Capture the cell that displays the provided text and extract its (X, Y) central coordinate. 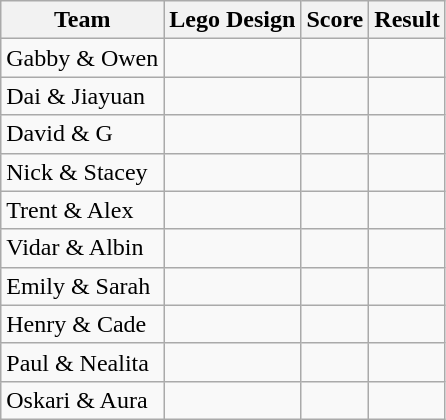
Gabby & Owen (82, 58)
David & G (82, 134)
Team (82, 20)
Score (335, 20)
Trent & Alex (82, 210)
Dai & Jiayuan (82, 96)
Henry & Cade (82, 324)
Lego Design (232, 20)
Nick & Stacey (82, 172)
Result (407, 20)
Oskari & Aura (82, 400)
Paul & Nealita (82, 362)
Emily & Sarah (82, 286)
Vidar & Albin (82, 248)
